Detect which cell encompasses the target text, then output its [x, y] center coordinate. 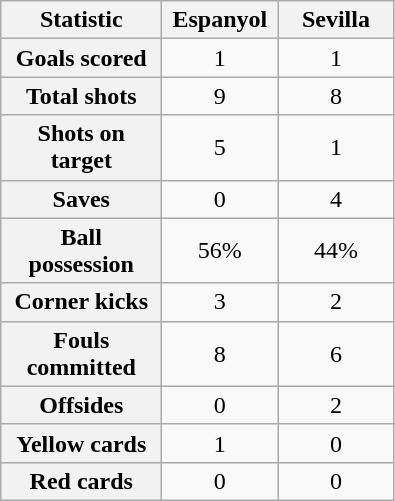
Statistic [82, 20]
Corner kicks [82, 302]
5 [220, 148]
44% [336, 250]
56% [220, 250]
Saves [82, 199]
Fouls committed [82, 354]
Offsides [82, 405]
Yellow cards [82, 443]
Total shots [82, 96]
Sevilla [336, 20]
6 [336, 354]
Red cards [82, 481]
Ball possession [82, 250]
9 [220, 96]
Espanyol [220, 20]
3 [220, 302]
Goals scored [82, 58]
4 [336, 199]
Shots on target [82, 148]
